Pinpoint the cell where the given text exists, returning its [x, y] midpoint coordinate. 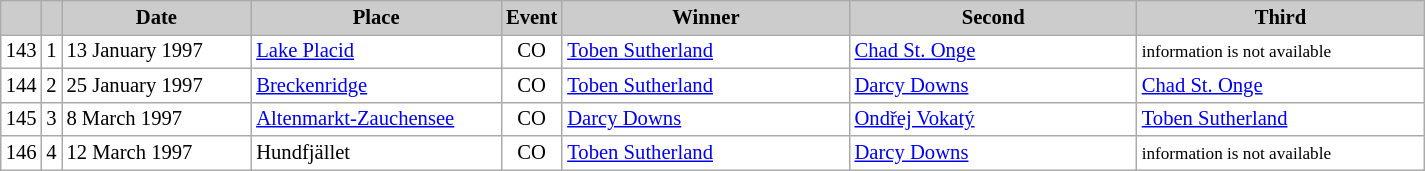
Event [532, 17]
144 [22, 85]
2 [51, 85]
Third [1280, 17]
Place [376, 17]
143 [22, 51]
Second [994, 17]
1 [51, 51]
145 [22, 119]
Breckenridge [376, 85]
Lake Placid [376, 51]
146 [22, 153]
8 March 1997 [157, 119]
4 [51, 153]
25 January 1997 [157, 85]
Date [157, 17]
3 [51, 119]
Hundfjället [376, 153]
12 March 1997 [157, 153]
Ondřej Vokatý [994, 119]
Winner [706, 17]
13 January 1997 [157, 51]
Altenmarkt-Zauchensee [376, 119]
